Find where the given text appears and provide that cell's center as (x, y) coordinate. 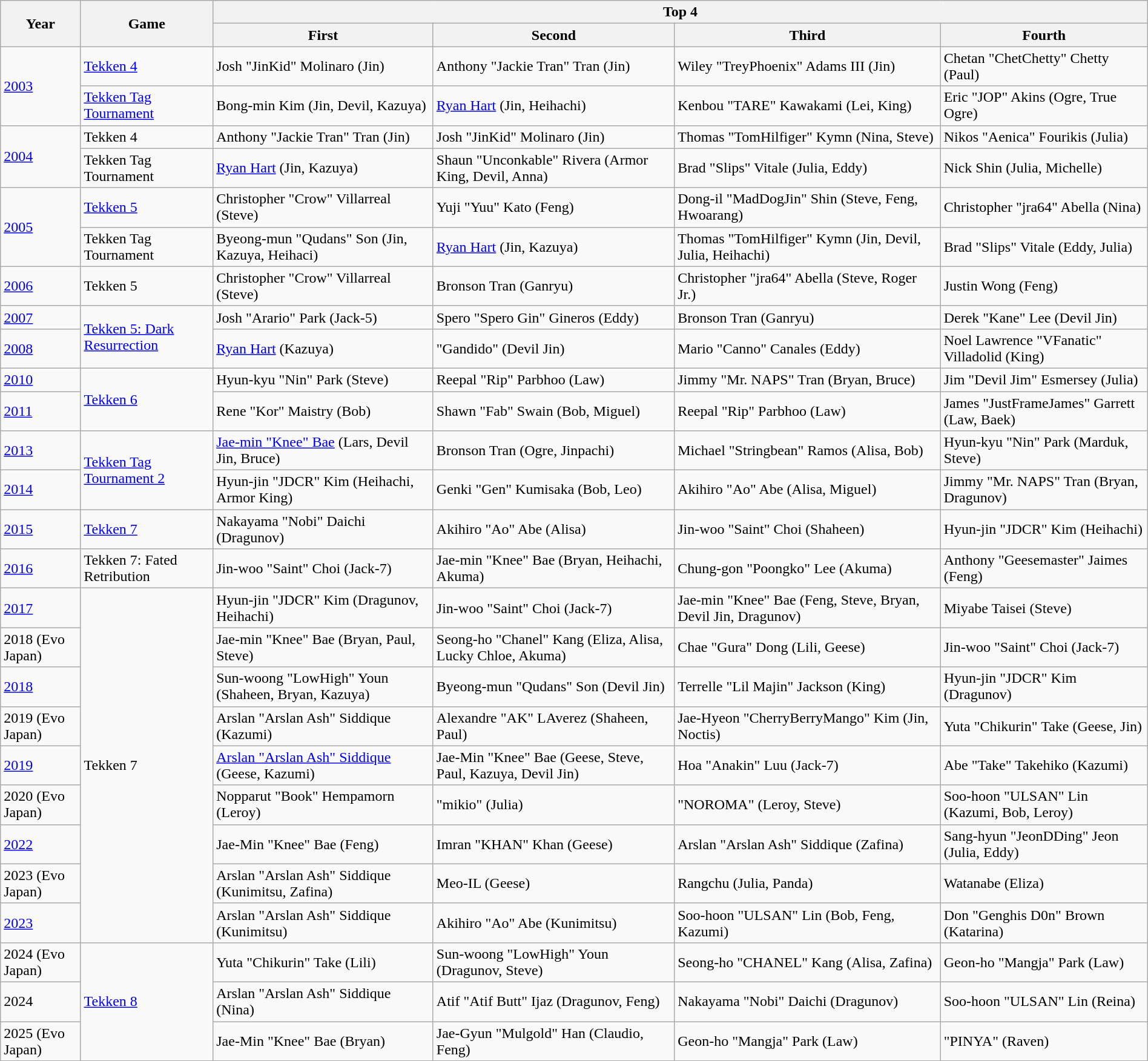
Bronson Tran (Ogre, Jinpachi) (553, 450)
Jin-woo "Saint" Choi (Shaheen) (808, 529)
Brad "Slips" Vitale (Julia, Eddy) (808, 168)
"PINYA" (Raven) (1044, 1041)
Arslan "Arslan Ash" Siddique (Zafina) (808, 844)
2025 (Evo Japan) (41, 1041)
Jae-Min "Knee" Bae (Geese, Steve, Paul, Kazuya, Devil Jin) (553, 765)
Josh "Arario" Park (Jack-5) (323, 317)
Byeong-mun "Qudans" Son (Jin, Kazuya, Heihaci) (323, 247)
Arslan "Arslan Ash" Siddique (Nina) (323, 1001)
Chetan "ChetChetty" Chetty (Paul) (1044, 67)
2007 (41, 317)
Jimmy "Mr. NAPS" Tran (Bryan, Bruce) (808, 379)
Arslan "Arslan Ash" Siddique (Kunimitsu) (323, 922)
Jim "Devil Jim" Esmersey (Julia) (1044, 379)
Meo-IL (Geese) (553, 884)
Year (41, 24)
Rangchu (Julia, Panda) (808, 884)
Derek "Kane" Lee (Devil Jin) (1044, 317)
Soo-hoon "ULSAN" Lin (Reina) (1044, 1001)
Rene "Kor" Maistry (Bob) (323, 410)
Yuta "Chikurin" Take (Lili) (323, 962)
Yuta "Chikurin" Take (Geese, Jin) (1044, 726)
2011 (41, 410)
Arslan "Arslan Ash" Siddique (Kunimitsu, Zafina) (323, 884)
Miyabe Taisei (Steve) (1044, 608)
Tekken 7: Fated Retribution (147, 569)
2023 (41, 922)
Hyun-jin "JDCR" Kim (Dragunov) (1044, 686)
Christopher "jra64" Abella (Steve, Roger Jr.) (808, 286)
Jae-Min "Knee" Bae (Feng) (323, 844)
Yuji "Yuu" Kato (Feng) (553, 207)
2019 (Evo Japan) (41, 726)
Soo-hoon "ULSAN" Lin (Bob, Feng, Kazumi) (808, 922)
Jae-Gyun "Mulgold" Han (Claudio, Feng) (553, 1041)
Arslan "Arslan Ash" Siddique (Geese, Kazumi) (323, 765)
Sun-woong "LowHigh" Youn (Shaheen, Bryan, Kazuya) (323, 686)
Anthony "Geesemaster" Jaimes (Feng) (1044, 569)
Seong-ho "Chanel" Kang (Eliza, Alisa, Lucky Chloe, Akuma) (553, 648)
Jae-Min "Knee" Bae (Bryan) (323, 1041)
Hoa "Anakin" Luu (Jack-7) (808, 765)
Byeong-mun "Qudans" Son (Devil Jin) (553, 686)
2023 (Evo Japan) (41, 884)
Hyun-kyu "Nin" Park (Steve) (323, 379)
"NOROMA" (Leroy, Steve) (808, 805)
"mikio" (Julia) (553, 805)
Eric "JOP" Akins (Ogre, True Ogre) (1044, 105)
2024 (Evo Japan) (41, 962)
Tekken Tag Tournament 2 (147, 470)
2019 (41, 765)
Terrelle "Lil Majin" Jackson (King) (808, 686)
Christopher "jra64" Abella (Nina) (1044, 207)
2015 (41, 529)
Thomas "TomHilfiger" Kymn (Nina, Steve) (808, 137)
Dong-il "MadDogJin" Shin (Steve, Feng, Hwoarang) (808, 207)
Justin Wong (Feng) (1044, 286)
James "JustFrameJames" Garrett (Law, Baek) (1044, 410)
2006 (41, 286)
Chung-gon "Poongko" Lee (Akuma) (808, 569)
Game (147, 24)
Seong-ho "CHANEL" Kang (Alisa, Zafina) (808, 962)
2017 (41, 608)
Hyun-kyu "Nin" Park (Marduk, Steve) (1044, 450)
Nick Shin (Julia, Michelle) (1044, 168)
Akihiro "Ao" Abe (Alisa, Miguel) (808, 490)
Genki "Gen" Kumisaka (Bob, Leo) (553, 490)
2018 (41, 686)
Jae-min "Knee" Bae (Lars, Devil Jin, Bruce) (323, 450)
Top 4 (681, 12)
Tekken 8 (147, 1001)
2008 (41, 349)
2018 (Evo Japan) (41, 648)
2020 (Evo Japan) (41, 805)
Thomas "TomHilfiger" Kymn (Jin, Devil, Julia, Heihachi) (808, 247)
Don "Genghis D0n" Brown (Katarina) (1044, 922)
Sun-woong "LowHigh" Youn (Dragunov, Steve) (553, 962)
2016 (41, 569)
Fourth (1044, 35)
Soo-hoon "ULSAN" Lin (Kazumi, Bob, Leroy) (1044, 805)
Third (808, 35)
Jae-min "Knee" Bae (Bryan, Heihachi, Akuma) (553, 569)
First (323, 35)
Hyun-jin "JDCR" Kim (Dragunov, Heihachi) (323, 608)
Ryan Hart (Jin, Heihachi) (553, 105)
Jae-min "Knee" Bae (Bryan, Paul, Steve) (323, 648)
"Gandido" (Devil Jin) (553, 349)
Michael "Stringbean" Ramos (Alisa, Bob) (808, 450)
Bong-min Kim (Jin, Devil, Kazuya) (323, 105)
Abe "Take" Takehiko (Kazumi) (1044, 765)
Ryan Hart (Kazuya) (323, 349)
Chae "Gura" Dong (Lili, Geese) (808, 648)
Shaun "Unconkable" Rivera (Armor King, Devil, Anna) (553, 168)
Sang-hyun "JeonDDing" Jeon (Julia, Eddy) (1044, 844)
2003 (41, 86)
Tekken 5: Dark Resurrection (147, 337)
2005 (41, 227)
Alexandre "AK" LAverez (Shaheen, Paul) (553, 726)
Watanabe (Eliza) (1044, 884)
Akihiro "Ao" Abe (Kunimitsu) (553, 922)
Atif "Atif Butt" Ijaz (Dragunov, Feng) (553, 1001)
Shawn "Fab" Swain (Bob, Miguel) (553, 410)
Second (553, 35)
Tekken 6 (147, 399)
Arslan "Arslan Ash" Siddique (Kazumi) (323, 726)
2013 (41, 450)
Jae-Hyeon "CherryBerryMango" Kim (Jin, Noctis) (808, 726)
Nikos "Aenica" Fourikis (Julia) (1044, 137)
Imran "KHAN" Khan (Geese) (553, 844)
2010 (41, 379)
Wiley "TreyPhoenix" Adams III (Jin) (808, 67)
2004 (41, 156)
2024 (41, 1001)
Nopparut "Book" Hempamorn (Leroy) (323, 805)
Hyun-jin "JDCR" Kim (Heihachi) (1044, 529)
Jae-min "Knee" Bae (Feng, Steve, Bryan, Devil Jin, Dragunov) (808, 608)
2022 (41, 844)
Hyun-jin "JDCR" Kim (Heihachi, Armor King) (323, 490)
Spero "Spero Gin" Gineros (Eddy) (553, 317)
Noel Lawrence "VFanatic" Villadolid (King) (1044, 349)
2014 (41, 490)
Mario "Canno" Canales (Eddy) (808, 349)
Brad "Slips" Vitale (Eddy, Julia) (1044, 247)
Jimmy "Mr. NAPS" Tran (Bryan, Dragunov) (1044, 490)
Akihiro "Ao" Abe (Alisa) (553, 529)
Kenbou "TARE" Kawakami (Lei, King) (808, 105)
